Return the (x, y) coordinate for the center point of the cell that contains the specified text.  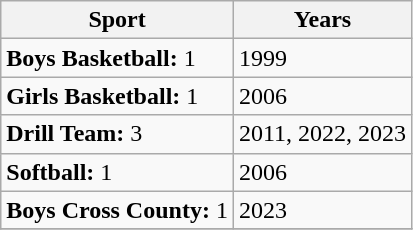
Girls Basketball: 1 (118, 96)
Drill Team: 3 (118, 134)
Softball: 1 (118, 172)
1999 (322, 58)
Boys Cross County: 1 (118, 210)
2011, 2022, 2023 (322, 134)
2023 (322, 210)
Years (322, 20)
Sport (118, 20)
Boys Basketball: 1 (118, 58)
